Search for the cell housing the specified text and yield its (x, y) center coordinate. 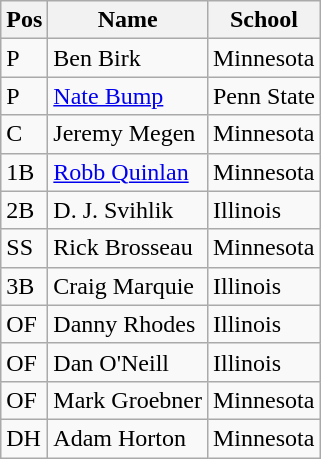
Pos (24, 20)
Craig Marquie (128, 286)
3B (24, 286)
2B (24, 210)
DH (24, 438)
Jeremy Megen (128, 134)
Rick Brosseau (128, 248)
School (264, 20)
Ben Birk (128, 58)
Penn State (264, 96)
Robb Quinlan (128, 172)
C (24, 134)
Name (128, 20)
Danny Rhodes (128, 324)
Nate Bump (128, 96)
Mark Groebner (128, 400)
Dan O'Neill (128, 362)
1B (24, 172)
Adam Horton (128, 438)
D. J. Svihlik (128, 210)
SS (24, 248)
